Output the (X, Y) coordinate of the center of the cell containing the given text.  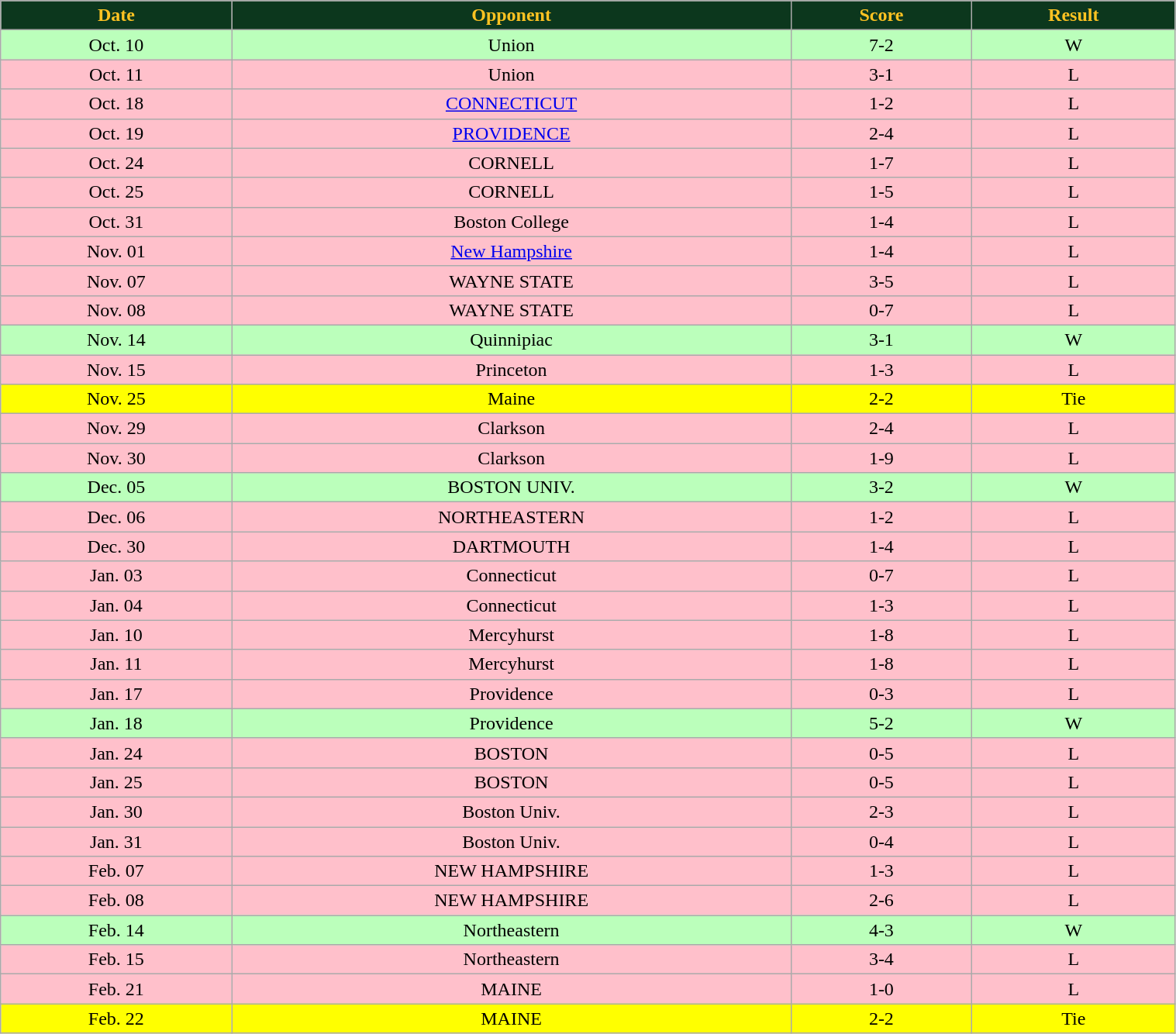
Dec. 30 (116, 546)
Oct. 18 (116, 104)
0-4 (881, 841)
Feb. 15 (116, 960)
Boston College (512, 222)
Princeton (512, 370)
3-5 (881, 281)
Maine (512, 399)
Jan. 31 (116, 841)
Opponent (512, 16)
1-7 (881, 163)
2-3 (881, 812)
Oct. 25 (116, 192)
Oct. 11 (116, 74)
Dec. 05 (116, 488)
7-2 (881, 45)
Jan. 04 (116, 605)
Quinnipiac (512, 339)
Nov. 14 (116, 339)
Jan. 18 (116, 723)
Jan. 10 (116, 635)
Feb. 14 (116, 930)
2-6 (881, 901)
Oct. 10 (116, 45)
NORTHEASTERN (512, 517)
Dec. 06 (116, 517)
Nov. 01 (116, 251)
CONNECTICUT (512, 104)
Feb. 07 (116, 871)
Jan. 17 (116, 694)
Result (1074, 16)
Jan. 11 (116, 664)
Oct. 24 (116, 163)
Jan. 24 (116, 753)
3-2 (881, 488)
1-0 (881, 989)
Score (881, 16)
Jan. 03 (116, 576)
Oct. 19 (116, 133)
BOSTON UNIV. (512, 488)
Jan. 30 (116, 812)
Oct. 31 (116, 222)
Feb. 21 (116, 989)
Date (116, 16)
DARTMOUTH (512, 546)
Nov. 08 (116, 310)
0-3 (881, 694)
Nov. 30 (116, 458)
Feb. 22 (116, 1018)
3-4 (881, 960)
1-9 (881, 458)
Feb. 08 (116, 901)
Nov. 29 (116, 429)
Nov. 07 (116, 281)
Nov. 25 (116, 399)
New Hampshire (512, 251)
Jan. 25 (116, 782)
1-5 (881, 192)
4-3 (881, 930)
PROVIDENCE (512, 133)
Nov. 15 (116, 370)
5-2 (881, 723)
